Pinpoint the cell where the given text exists, returning its [x, y] midpoint coordinate. 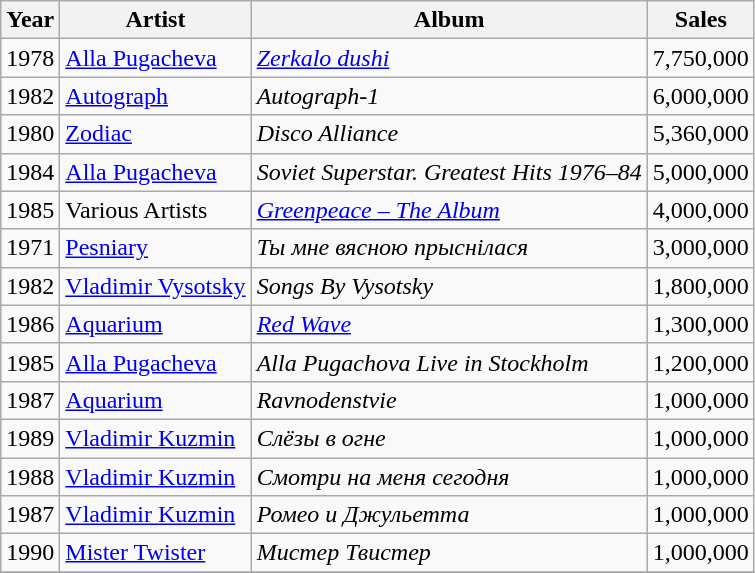
Слёзы в огне [449, 438]
1,800,000 [700, 286]
Ты мне вясною прыснiлася [449, 248]
Greenpeace – The Album [449, 210]
5,360,000 [700, 134]
Zerkalo dushi [449, 58]
Mister Twister [156, 553]
Disco Alliance [449, 134]
6,000,000 [700, 96]
Album [449, 20]
Zodiac [156, 134]
Смотри на меня сегодня [449, 477]
Year [30, 20]
1988 [30, 477]
Alla Pugachova Live in Stockholm [449, 362]
Мистер Твистер [449, 553]
5,000,000 [700, 172]
Various Artists [156, 210]
4,000,000 [700, 210]
3,000,000 [700, 248]
Pesniary [156, 248]
1980 [30, 134]
1984 [30, 172]
Artist [156, 20]
1990 [30, 553]
1971 [30, 248]
Sales [700, 20]
1,300,000 [700, 324]
Red Wave [449, 324]
Songs By Vysotsky [449, 286]
Ravnodenstvie [449, 400]
1986 [30, 324]
Autograph [156, 96]
Autograph-1 [449, 96]
Vladimir Vysotsky [156, 286]
1978 [30, 58]
Soviet Superstar. Greatest Hits 1976–84 [449, 172]
7,750,000 [700, 58]
1989 [30, 438]
Ромео и Джульетта [449, 515]
1,200,000 [700, 362]
